Provide the (x, y) coordinate of the cell's center where the given text is located.  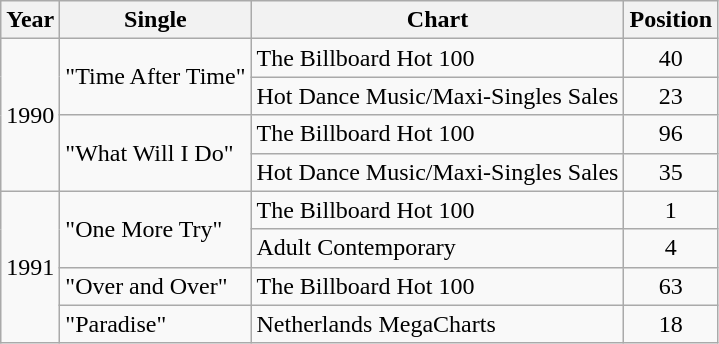
Adult Contemporary (438, 248)
1990 (30, 115)
35 (671, 172)
18 (671, 324)
1991 (30, 267)
Year (30, 20)
Netherlands MegaCharts (438, 324)
1 (671, 210)
"One More Try" (156, 229)
"What Will I Do" (156, 153)
96 (671, 134)
63 (671, 286)
"Over and Over" (156, 286)
40 (671, 58)
Single (156, 20)
4 (671, 248)
Chart (438, 20)
23 (671, 96)
"Paradise" (156, 324)
Position (671, 20)
"Time After Time" (156, 77)
